Extract the (x, y) coordinate from the center of the cell holding the provided text.  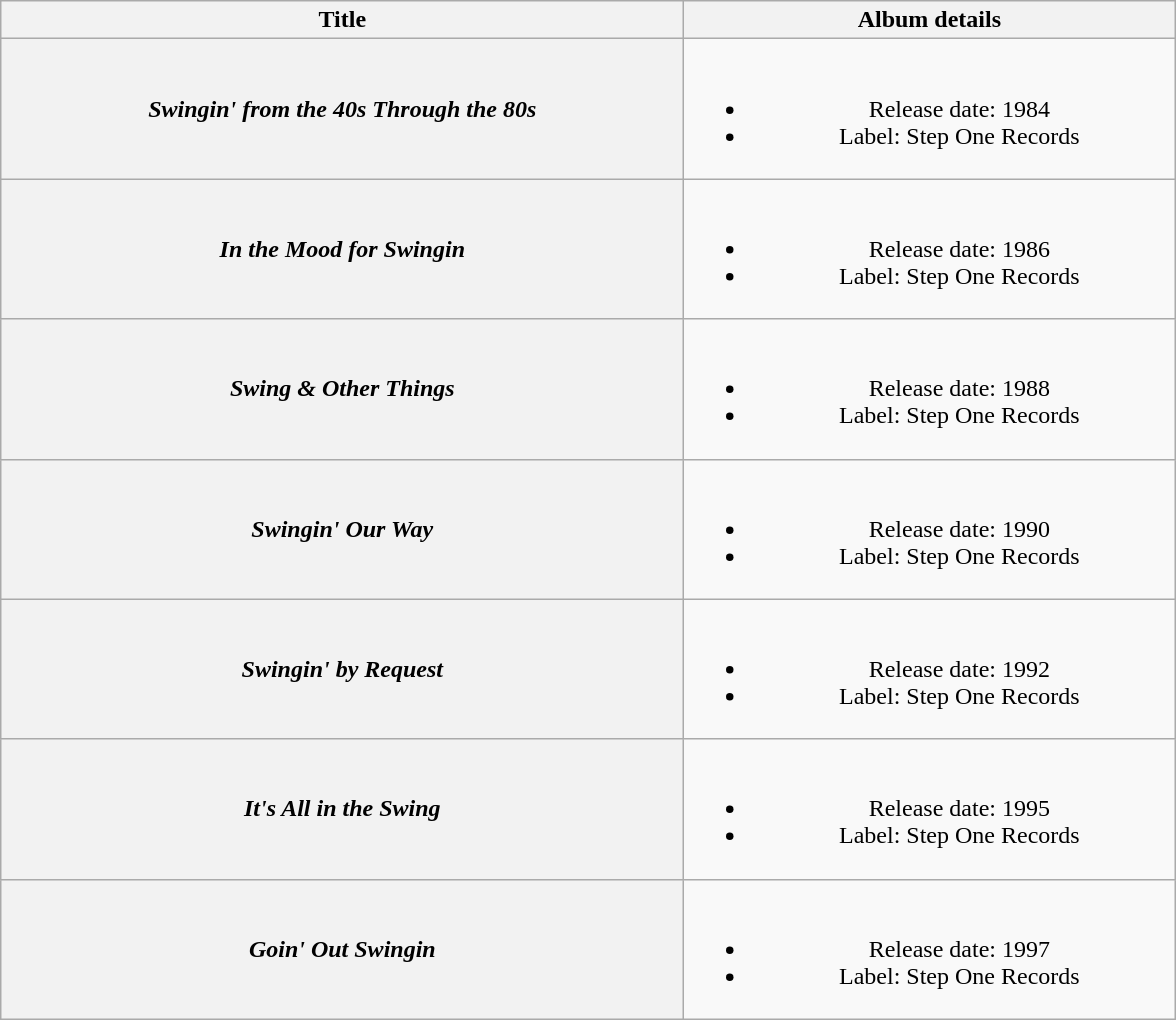
Goin' Out Swingin (342, 949)
Release date: 1992Label: Step One Records (930, 669)
Album details (930, 20)
Release date: 1995Label: Step One Records (930, 809)
It's All in the Swing (342, 809)
Release date: 1990Label: Step One Records (930, 529)
Release date: 1986Label: Step One Records (930, 249)
Release date: 1984Label: Step One Records (930, 109)
Swingin' Our Way (342, 529)
Release date: 1997Label: Step One Records (930, 949)
Swingin' from the 40s Through the 80s (342, 109)
Swing & Other Things (342, 389)
Release date: 1988Label: Step One Records (930, 389)
Swingin' by Request (342, 669)
In the Mood for Swingin (342, 249)
Title (342, 20)
